Scan for the cell matching the given text and deliver its [X, Y] coordinate at center. 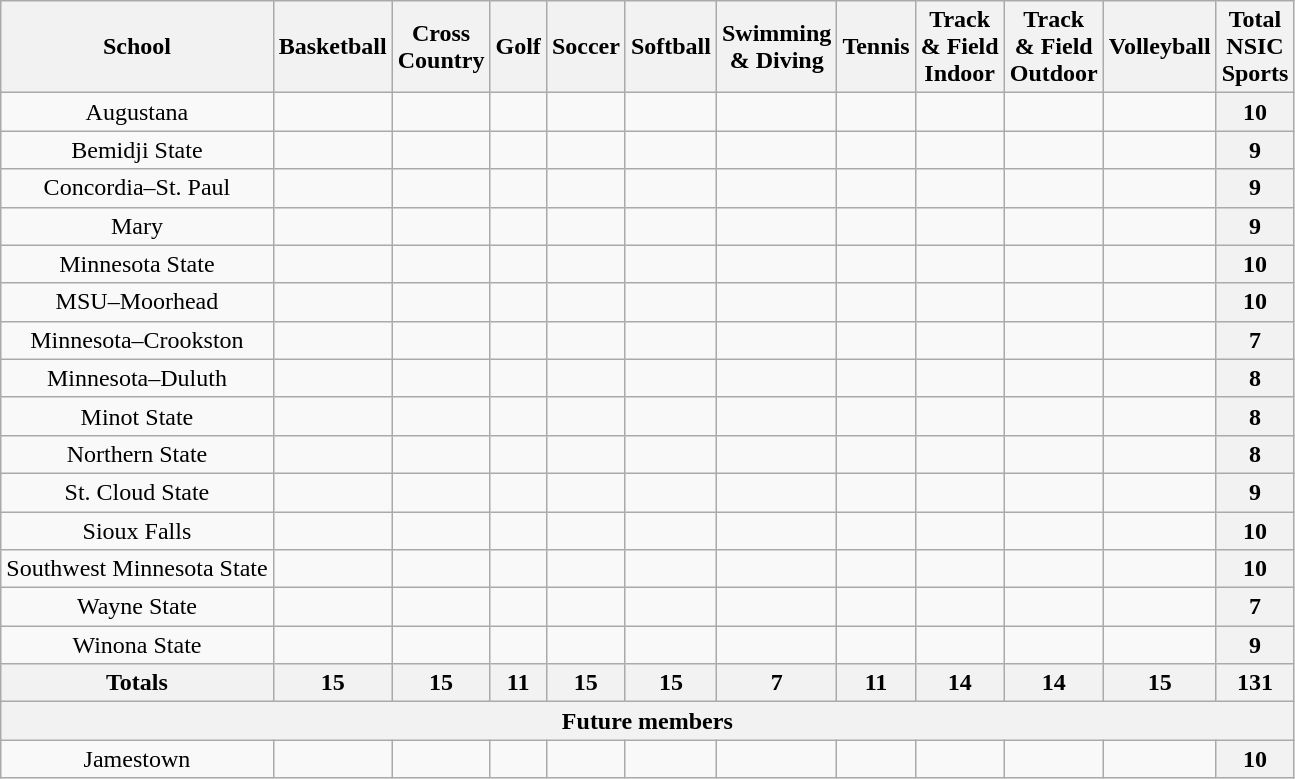
Minnesota–Crookston [137, 340]
Minot State [137, 416]
Augustana [137, 112]
131 [1255, 683]
Bemidji State [137, 150]
Mary [137, 226]
Minnesota State [137, 264]
TotalNSICSports [1255, 47]
Sioux Falls [137, 531]
Basketball [332, 47]
Track& FieldIndoor [960, 47]
MSU–Moorhead [137, 302]
Jamestown [137, 759]
Future members [648, 721]
CrossCountry [441, 47]
Minnesota–Duluth [137, 378]
Winona State [137, 645]
Tennis [876, 47]
School [137, 47]
Softball [670, 47]
Golf [518, 47]
Volleyball [1160, 47]
St. Cloud State [137, 492]
Wayne State [137, 607]
Northern State [137, 454]
Soccer [586, 47]
Concordia–St. Paul [137, 188]
Totals [137, 683]
Southwest Minnesota State [137, 569]
Swimming& Diving [776, 47]
Track& FieldOutdoor [1054, 47]
